Extract the [X, Y] coordinate from the center of the cell holding the provided text.  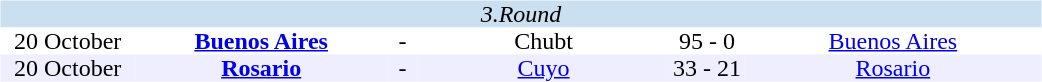
Cuyo [544, 68]
3.Round [520, 14]
95 - 0 [707, 42]
Chubt [544, 42]
33 - 21 [707, 68]
